Determine the (x, y) coordinate at the center of the cell enclosing the given text.  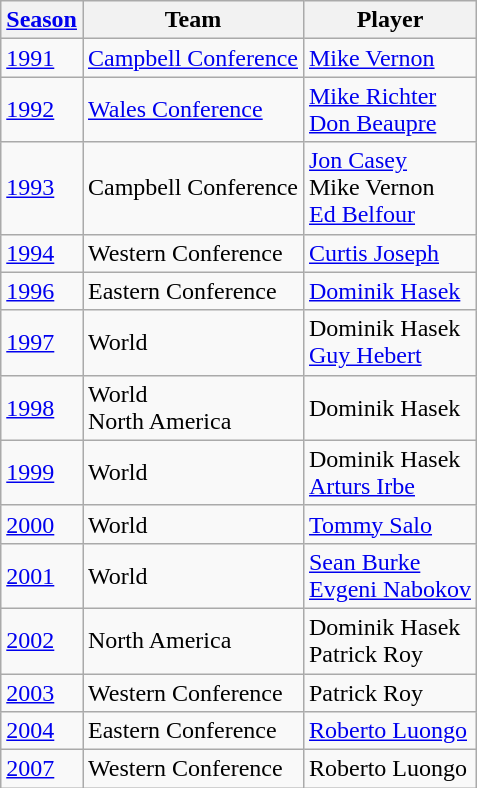
Player (390, 20)
1996 (42, 291)
2000 (42, 524)
Wales Conference (192, 110)
Team (192, 20)
Patrick Roy (390, 693)
1997 (42, 342)
2004 (42, 731)
2002 (42, 640)
1994 (42, 253)
Mike RichterDon Beaupre (390, 110)
1998 (42, 408)
Dominik HasekPatrick Roy (390, 640)
1991 (42, 58)
1999 (42, 472)
2003 (42, 693)
Tommy Salo (390, 524)
Sean BurkeEvgeni Nabokov (390, 576)
1993 (42, 188)
2001 (42, 576)
2007 (42, 769)
Curtis Joseph (390, 253)
1992 (42, 110)
Dominik HasekArturs Irbe (390, 472)
Jon CaseyMike VernonEd Belfour (390, 188)
Dominik HasekGuy Hebert (390, 342)
Mike Vernon (390, 58)
WorldNorth America (192, 408)
Season (42, 20)
North America (192, 640)
